Find where the given text appears and provide that cell's center as [X, Y] coordinate. 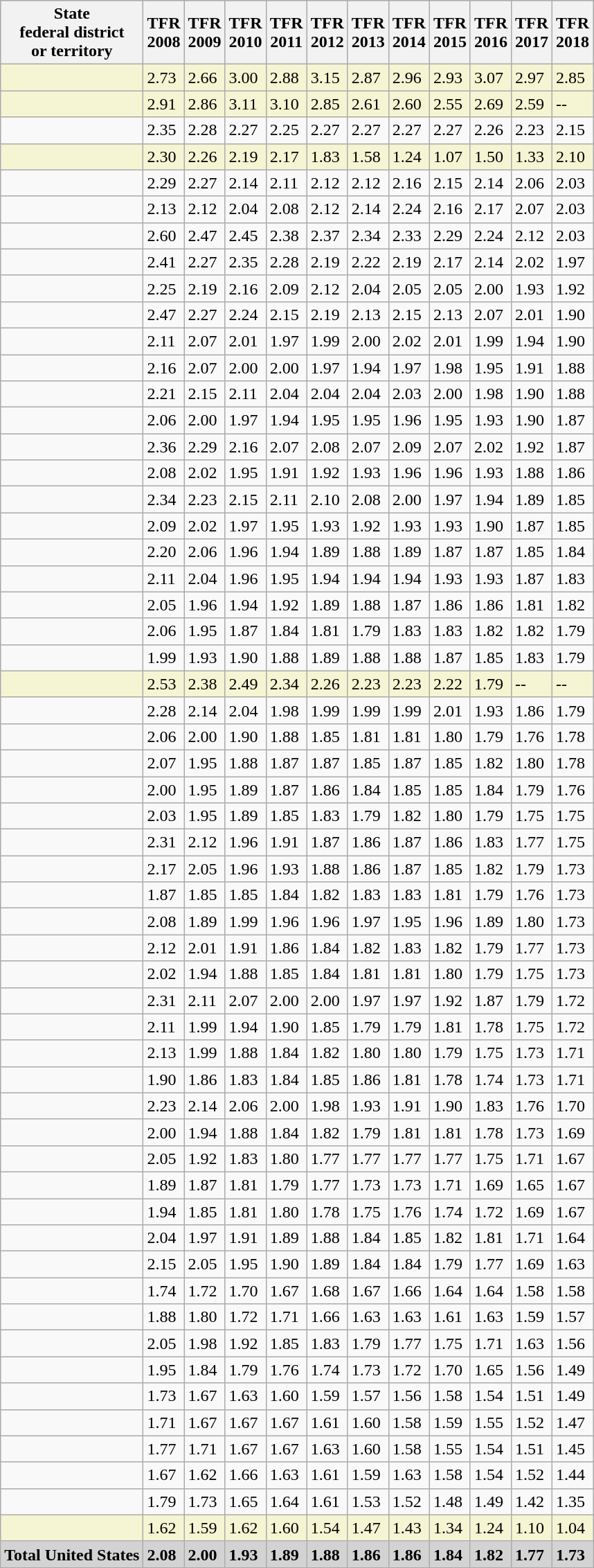
2.87 [368, 78]
TFR2013 [368, 33]
1.48 [450, 1501]
1.50 [490, 157]
3.00 [245, 78]
2.41 [163, 262]
2.96 [408, 78]
1.44 [573, 1475]
1.34 [450, 1528]
2.49 [245, 684]
2.59 [532, 104]
2.93 [450, 78]
2.88 [287, 78]
1.68 [327, 1291]
2.21 [163, 394]
2.45 [245, 236]
TFR2009 [205, 33]
TFR2014 [408, 33]
2.86 [205, 104]
2.20 [163, 552]
2.69 [490, 104]
3.11 [245, 104]
1.35 [573, 1501]
2.66 [205, 78]
TFR2010 [245, 33]
2.55 [450, 104]
Statefederal district or territory [72, 33]
1.53 [368, 1501]
TFR2008 [163, 33]
1.42 [532, 1501]
2.61 [368, 104]
TFR2016 [490, 33]
2.91 [163, 104]
TFR2011 [287, 33]
1.33 [532, 157]
1.45 [573, 1449]
Total United States [72, 1554]
3.10 [287, 104]
2.73 [163, 78]
1.07 [450, 157]
2.30 [163, 157]
1.43 [408, 1528]
2.36 [163, 447]
2.33 [408, 236]
TFR2012 [327, 33]
1.10 [532, 1528]
2.97 [532, 78]
2.37 [327, 236]
1.04 [573, 1528]
TFR2017 [532, 33]
2.53 [163, 684]
3.07 [490, 78]
3.15 [327, 78]
TFR2018 [573, 33]
TFR2015 [450, 33]
